Determine the (x, y) coordinate at the center of the cell enclosing the given text.  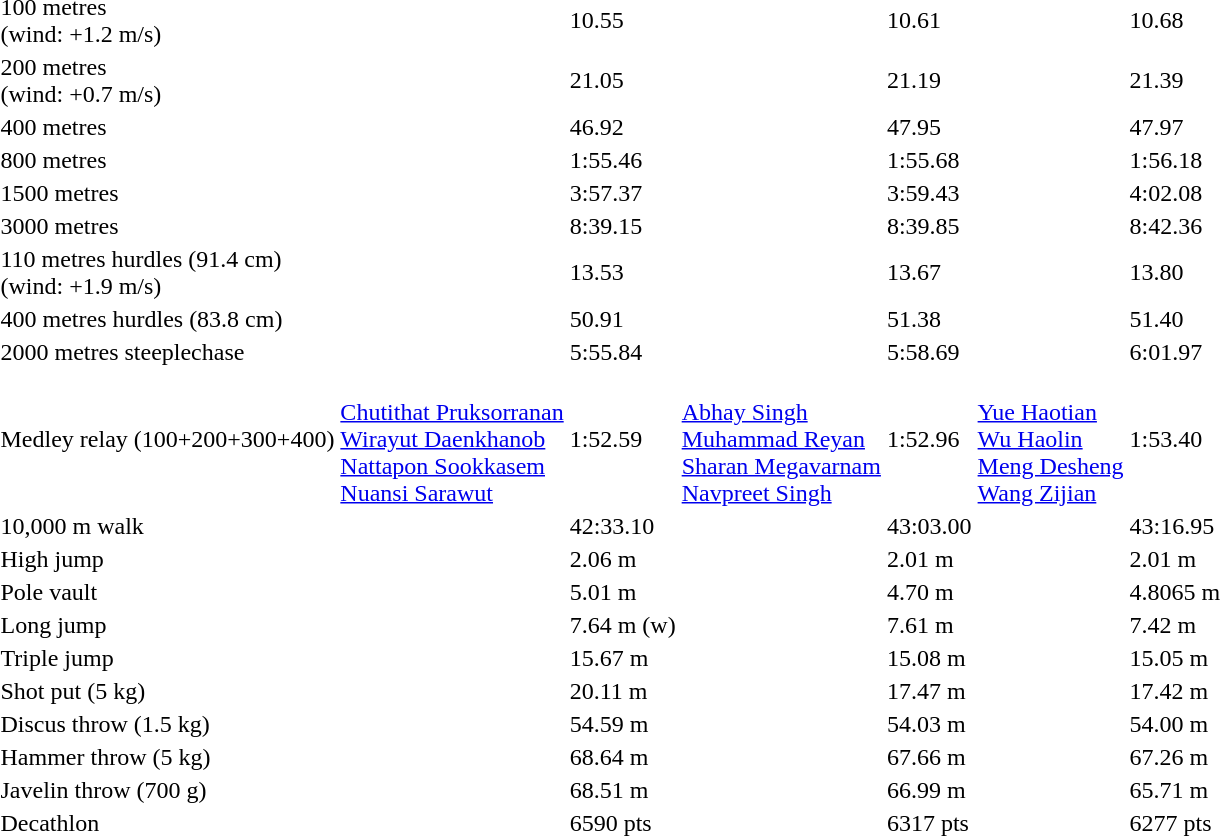
Yue HaotianWu HaolinMeng DeshengWang Zijian (1050, 439)
21.05 (622, 80)
7.61 m (929, 625)
51.38 (929, 319)
21.19 (929, 80)
68.51 m (622, 790)
54.03 m (929, 724)
1:55.46 (622, 160)
4.70 m (929, 592)
2.06 m (622, 559)
1:55.68 (929, 160)
Chutithat PruksorrananWirayut DaenkhanobNattapon SookkasemNuansi Sarawut (452, 439)
68.64 m (622, 757)
42:33.10 (622, 526)
54.59 m (622, 724)
3:59.43 (929, 193)
13.67 (929, 272)
Abhay SinghMuhammad ReyanSharan MegavarnamNavpreet Singh (781, 439)
2.01 m (929, 559)
5.01 m (622, 592)
1:52.96 (929, 439)
67.66 m (929, 757)
15.67 m (622, 658)
5:58.69 (929, 352)
8:39.15 (622, 226)
47.95 (929, 127)
15.08 m (929, 658)
17.47 m (929, 691)
50.91 (622, 319)
3:57.37 (622, 193)
46.92 (622, 127)
20.11 m (622, 691)
7.64 m (w) (622, 625)
13.53 (622, 272)
43:03.00 (929, 526)
5:55.84 (622, 352)
8:39.85 (929, 226)
1:52.59 (622, 439)
66.99 m (929, 790)
